Detect which cell encompasses the target text, then output its [X, Y] center coordinate. 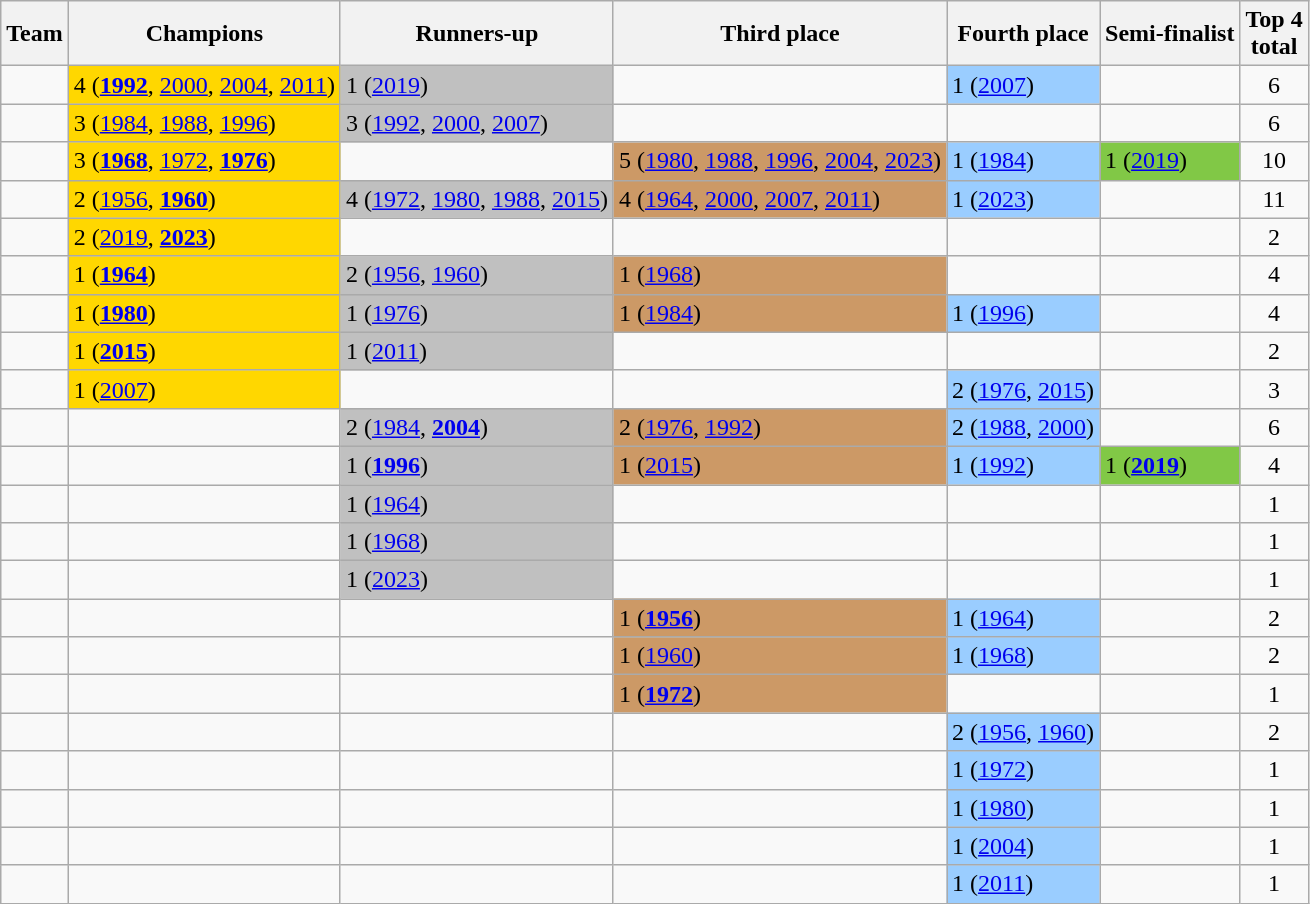
3 (1992, 2000, 2007) [476, 123]
2 (1976, 1992) [780, 427]
Team [35, 34]
Fourth place [1024, 34]
Third place [780, 34]
1 (1976) [476, 313]
3 (1984, 1988, 1996) [204, 123]
4 (1972, 1980, 1988, 2015) [476, 199]
Champions [204, 34]
2 (2019, 2023) [204, 237]
1 (1992) [1024, 465]
4 (1992, 2000, 2004, 2011) [204, 85]
Runners-up [476, 34]
1 (1960) [780, 656]
Top 4total [1274, 34]
1 (1956) [780, 618]
5 (1980, 1988, 1996, 2004, 2023) [780, 161]
10 [1274, 161]
2 (1976, 2015) [1024, 389]
Semi-finalist [1170, 34]
3 [1274, 389]
1 (2004) [1024, 846]
3 (1968, 1972, 1976) [204, 161]
4 (1964, 2000, 2007, 2011) [780, 199]
2 (1984, 2004) [476, 427]
2 (1988, 2000) [1024, 427]
11 [1274, 199]
